Provide the (X, Y) coordinate of the cell's center where the given text is located.  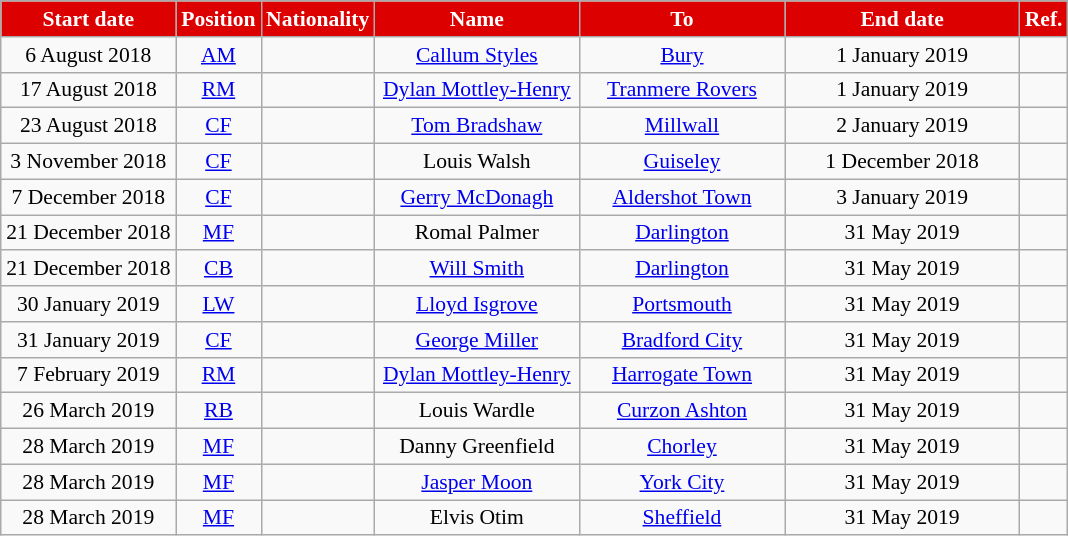
Millwall (682, 126)
RB (218, 411)
Portsmouth (682, 304)
Bradford City (682, 340)
Elvis Otim (476, 518)
Louis Walsh (476, 162)
Position (218, 19)
6 August 2018 (88, 55)
Guiseley (682, 162)
3 January 2019 (902, 197)
To (682, 19)
Curzon Ashton (682, 411)
Ref. (1044, 19)
Tom Bradshaw (476, 126)
31 January 2019 (88, 340)
CB (218, 269)
1 December 2018 (902, 162)
2 January 2019 (902, 126)
Bury (682, 55)
Gerry McDonagh (476, 197)
26 March 2019 (88, 411)
Romal Palmer (476, 233)
Callum Styles (476, 55)
Start date (88, 19)
Jasper Moon (476, 482)
Harrogate Town (682, 375)
Danny Greenfield (476, 447)
3 November 2018 (88, 162)
Lloyd Isgrove (476, 304)
End date (902, 19)
23 August 2018 (88, 126)
Name (476, 19)
7 December 2018 (88, 197)
LW (218, 304)
Aldershot Town (682, 197)
Tranmere Rovers (682, 90)
Will Smith (476, 269)
George Miller (476, 340)
Nationality (318, 19)
17 August 2018 (88, 90)
7 February 2019 (88, 375)
York City (682, 482)
AM (218, 55)
30 January 2019 (88, 304)
Chorley (682, 447)
Louis Wardle (476, 411)
Sheffield (682, 518)
